Extract the [x, y] coordinate from the center of the cell holding the provided text.  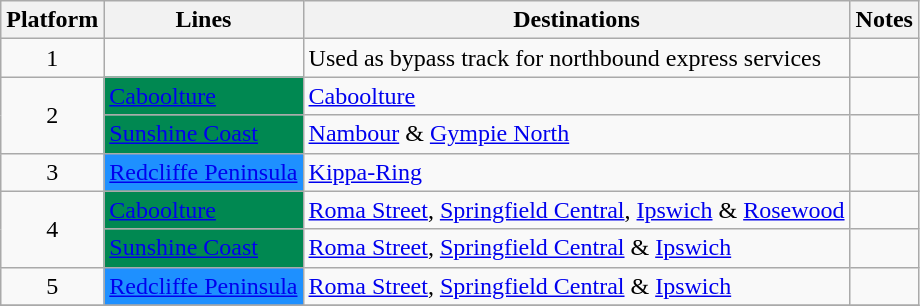
3 [52, 172]
Platform [52, 20]
Used as bypass track for northbound express services [576, 58]
1 [52, 58]
Lines [204, 20]
2 [52, 115]
4 [52, 229]
Nambour & Gympie North [576, 134]
5 [52, 286]
Kippa-Ring [576, 172]
Roma Street, Springfield Central, Ipswich & Rosewood [576, 210]
Notes [884, 20]
Destinations [576, 20]
